Identify which cell holds the provided text, then report its (X, Y) central coordinate. 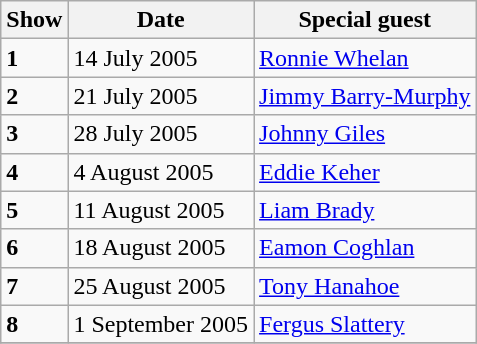
25 August 2005 (161, 286)
Tony Hanahoe (365, 286)
Eddie Keher (365, 172)
18 August 2005 (161, 248)
Special guest (365, 20)
Eamon Coghlan (365, 248)
11 August 2005 (161, 210)
Fergus Slattery (365, 324)
4 August 2005 (161, 172)
4 (34, 172)
14 July 2005 (161, 58)
1 (34, 58)
Ronnie Whelan (365, 58)
8 (34, 324)
Jimmy Barry-Murphy (365, 96)
21 July 2005 (161, 96)
5 (34, 210)
6 (34, 248)
28 July 2005 (161, 134)
Johnny Giles (365, 134)
1 September 2005 (161, 324)
3 (34, 134)
Date (161, 20)
7 (34, 286)
Liam Brady (365, 210)
Show (34, 20)
2 (34, 96)
